Search for the cell housing the specified text and yield its (x, y) center coordinate. 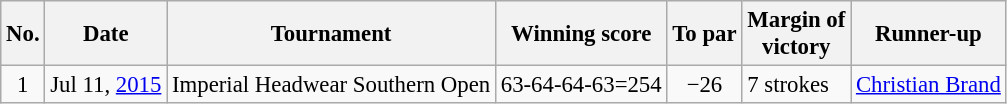
Margin ofvictory (796, 34)
No. (23, 34)
Winning score (581, 34)
Tournament (332, 34)
Jul 11, 2015 (106, 85)
63-64-64-63=254 (581, 85)
Date (106, 34)
Imperial Headwear Southern Open (332, 85)
Runner-up (929, 34)
7 strokes (796, 85)
Christian Brand (929, 85)
−26 (704, 85)
To par (704, 34)
1 (23, 85)
